For the text-containing cell, return its midpoint in (X, Y) coordinate format. 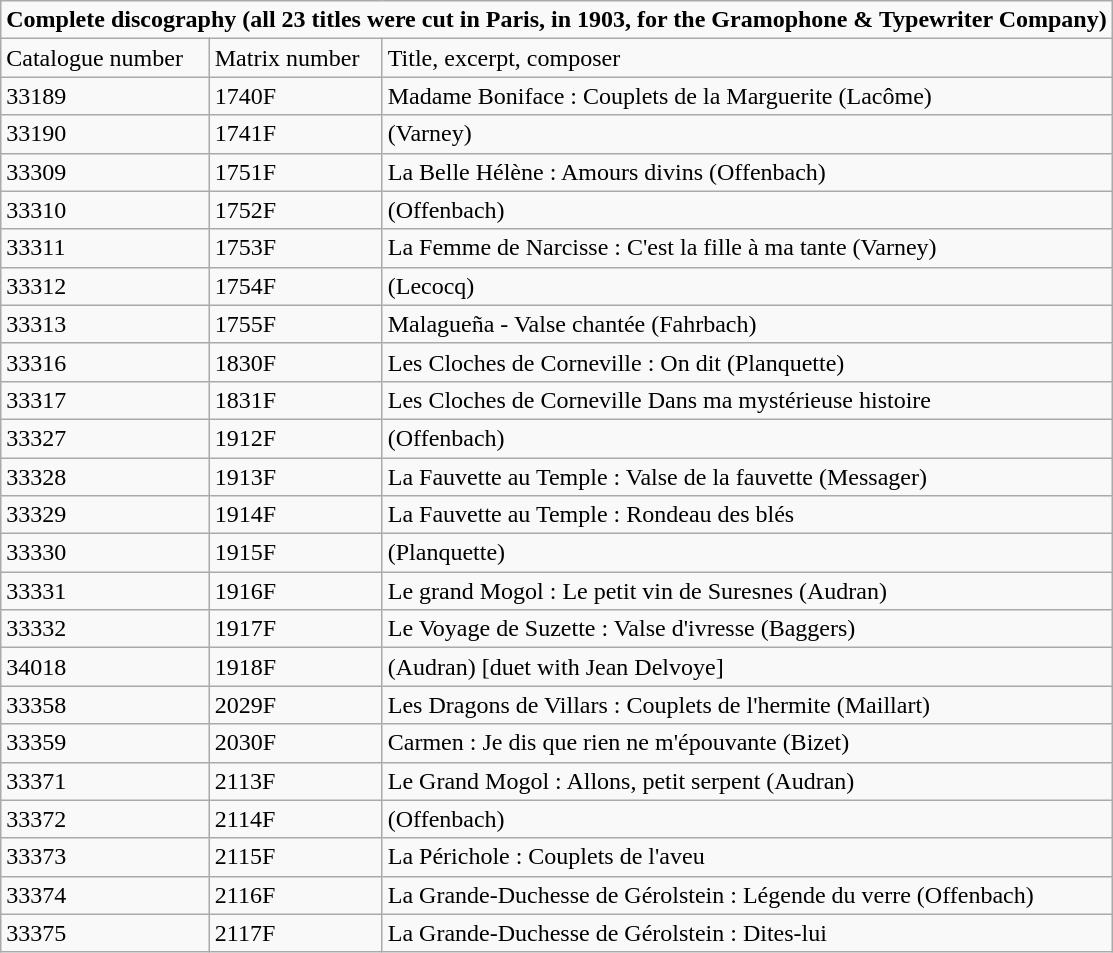
1831F (296, 400)
La Belle Hélène : Amours divins (Offenbach) (747, 172)
33329 (105, 515)
1914F (296, 515)
Complete discography (all 23 titles were cut in Paris, in 1903, for the Gramophone & Typewriter Company) (556, 20)
Les Dragons de Villars : Couplets de l'hermite (Maillart) (747, 705)
La Grande-Duchesse de Gérolstein : Légende du verre (Offenbach) (747, 895)
1751F (296, 172)
1741F (296, 134)
Le Voyage de Suzette : Valse d'ivresse (Baggers) (747, 629)
Carmen : Je dis que rien ne m'épouvante (Bizet) (747, 743)
1740F (296, 96)
1918F (296, 667)
Malagueña - Valse chantée (Fahrbach) (747, 324)
Catalogue number (105, 58)
La Femme de Narcisse : C'est la fille à ma tante (Varney) (747, 248)
33371 (105, 781)
La Grande-Duchesse de Gérolstein : Dites-lui (747, 933)
1753F (296, 248)
33316 (105, 362)
2114F (296, 819)
33359 (105, 743)
1754F (296, 286)
1755F (296, 324)
34018 (105, 667)
(Varney) (747, 134)
1752F (296, 210)
La Périchole : Couplets de l'aveu (747, 857)
33375 (105, 933)
Les Cloches de Corneville Dans ma mystérieuse histoire (747, 400)
33328 (105, 477)
2113F (296, 781)
33310 (105, 210)
33309 (105, 172)
33374 (105, 895)
33311 (105, 248)
33312 (105, 286)
2115F (296, 857)
(Audran) [duet with Jean Delvoye] (747, 667)
33373 (105, 857)
33189 (105, 96)
Madame Boniface : Couplets de la Marguerite (Lacôme) (747, 96)
1912F (296, 438)
La Fauvette au Temple : Valse de la fauvette (Messager) (747, 477)
Title, excerpt, composer (747, 58)
2029F (296, 705)
1916F (296, 591)
Matrix number (296, 58)
33358 (105, 705)
33372 (105, 819)
Les Cloches de Corneville : On dit (Planquette) (747, 362)
1915F (296, 553)
33313 (105, 324)
(Planquette) (747, 553)
(Lecocq) (747, 286)
2116F (296, 895)
Le grand Mogol : Le petit vin de Suresnes (Audran) (747, 591)
33190 (105, 134)
La Fauvette au Temple : Rondeau des blés (747, 515)
33327 (105, 438)
1830F (296, 362)
33332 (105, 629)
1913F (296, 477)
1917F (296, 629)
33317 (105, 400)
Le Grand Mogol : Allons, petit serpent (Audran) (747, 781)
33331 (105, 591)
33330 (105, 553)
2030F (296, 743)
2117F (296, 933)
